Capture the cell that displays the provided text and extract its (X, Y) central coordinate. 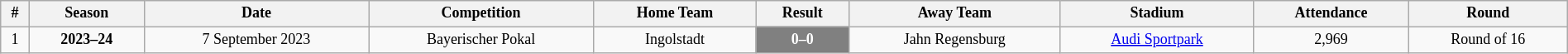
Round of 16 (1488, 40)
Competition (481, 13)
Result (802, 13)
Season (86, 13)
Home Team (675, 13)
Ingolstadt (675, 40)
Attendance (1331, 13)
2,969 (1331, 40)
Stadium (1156, 13)
1 (15, 40)
Bayerischer Pokal (481, 40)
7 September 2023 (256, 40)
Date (256, 13)
Away Team (954, 13)
2023–24 (86, 40)
Jahn Regensburg (954, 40)
# (15, 13)
0–0 (802, 40)
Round (1488, 13)
Audi Sportpark (1156, 40)
